Capture the cell that displays the provided text and extract its [x, y] central coordinate. 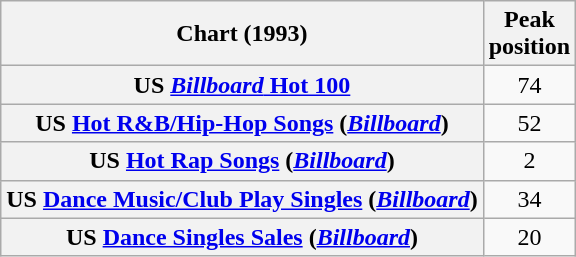
US Billboard Hot 100 [242, 85]
US Dance Music/Club Play Singles (Billboard) [242, 199]
2 [529, 161]
20 [529, 237]
US Dance Singles Sales (Billboard) [242, 237]
74 [529, 85]
US Hot R&B/Hip-Hop Songs (Billboard) [242, 123]
34 [529, 199]
Chart (1993) [242, 34]
52 [529, 123]
US Hot Rap Songs (Billboard) [242, 161]
Peak position [529, 34]
